Output the (X, Y) coordinate of the center of the cell containing the given text.  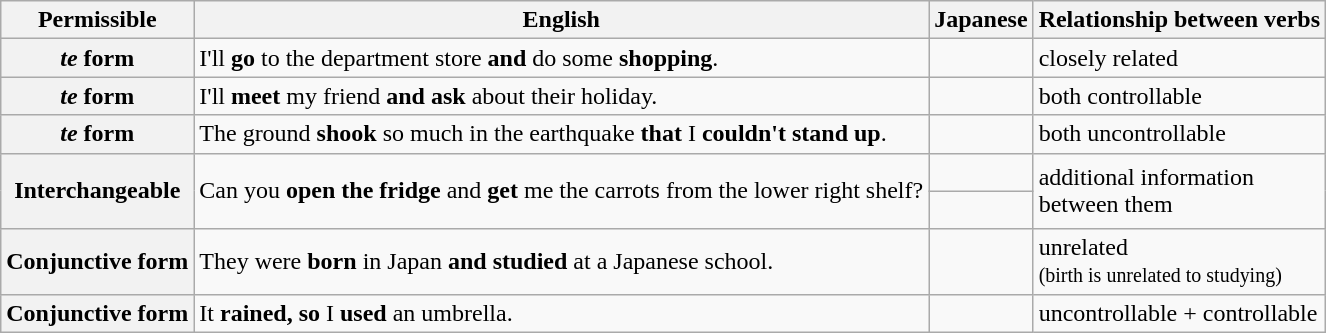
They were born in Japan and studied at a Japanese school. (562, 262)
closely related (1179, 58)
I'll go to the department store and do some shopping. (562, 58)
Permissible (98, 20)
uncontrollable + controllable (1179, 313)
unrelated(birth is unrelated to studying) (1179, 262)
additional informationbetween them (1179, 191)
Interchangeable (98, 191)
The ground shook so much in the earthquake that I couldn't stand up. (562, 134)
both controllable (1179, 96)
Relationship between verbs (1179, 20)
Can you open the fridge and get me the carrots from the lower right shelf? (562, 191)
both uncontrollable (1179, 134)
It rained, so I used an umbrella. (562, 313)
English (562, 20)
Japanese (981, 20)
I'll meet my friend and ask about their holiday. (562, 96)
